Determine the (x, y) coordinate at the center of the cell enclosing the given text.  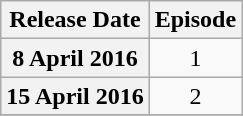
8 April 2016 (75, 58)
Release Date (75, 20)
15 April 2016 (75, 96)
Episode (195, 20)
2 (195, 96)
1 (195, 58)
